Output the [X, Y] coordinate of the center of the cell containing the given text.  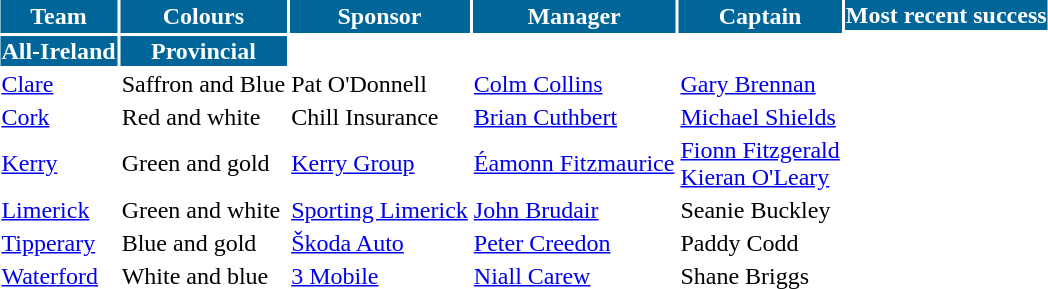
Cork [58, 117]
Clare [58, 84]
Pat O'Donnell [380, 84]
Provincial [204, 51]
Red and white [204, 117]
Team [58, 16]
Tipperary [58, 243]
Most recent success [946, 15]
Kerry [58, 164]
Fionn FitzgeraldKieran O'Leary [760, 164]
All-Ireland [58, 51]
Škoda Auto [380, 243]
Sponsor [380, 16]
Paddy Codd [760, 243]
Blue and gold [204, 243]
John Brudair [574, 210]
Peter Creedon [574, 243]
Manager [574, 16]
Seanie Buckley [760, 210]
Kerry Group [380, 164]
Brian Cuthbert [574, 117]
Sporting Limerick [380, 210]
Michael Shields [760, 117]
Green and gold [204, 164]
Colm Collins [574, 84]
Éamonn Fitzmaurice [574, 164]
Green and white [204, 210]
Captain [760, 16]
Saffron and Blue [204, 84]
Chill Insurance [380, 117]
Limerick [58, 210]
Gary Brennan [760, 84]
Colours [204, 16]
